Extract the [X, Y] coordinate from the center of the cell holding the provided text.  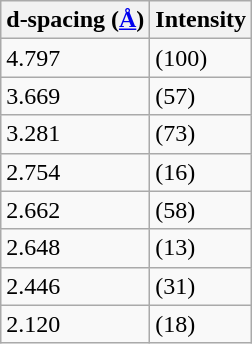
(16) [201, 172]
2.446 [76, 286]
4.797 [76, 58]
2.662 [76, 210]
(58) [201, 210]
(73) [201, 134]
(13) [201, 248]
2.120 [76, 324]
(31) [201, 286]
Intensity [201, 20]
(57) [201, 96]
3.281 [76, 134]
3.669 [76, 96]
(18) [201, 324]
d-spacing (Å) [76, 20]
2.648 [76, 248]
(100) [201, 58]
2.754 [76, 172]
